Detect which cell encompasses the target text, then output its (x, y) center coordinate. 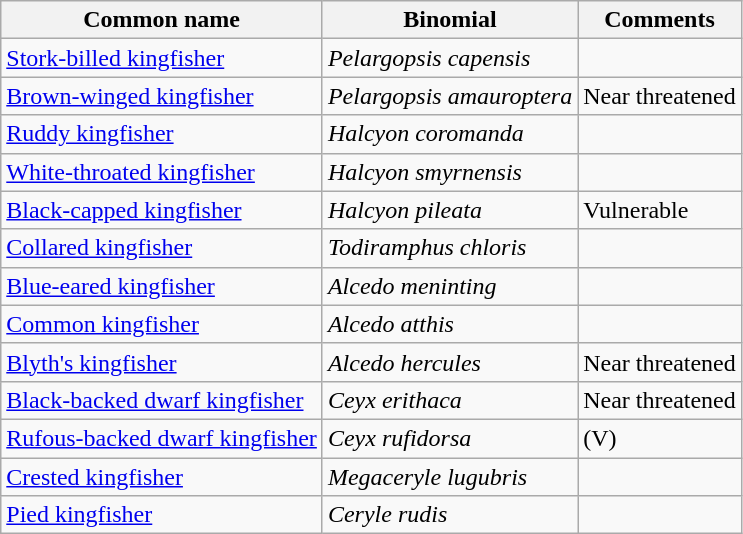
Todiramphus chloris (450, 248)
Black-capped kingfisher (162, 210)
Alcedo atthis (450, 324)
Halcyon coromanda (450, 134)
Ceyx rufidorsa (450, 438)
Alcedo hercules (450, 362)
Crested kingfisher (162, 477)
Pelargopsis capensis (450, 58)
Blue-eared kingfisher (162, 286)
(V) (660, 438)
Comments (660, 20)
Ceyx erithaca (450, 400)
Vulnerable (660, 210)
Common kingfisher (162, 324)
Halcyon smyrnensis (450, 172)
Rufous-backed dwarf kingfisher (162, 438)
Common name (162, 20)
Brown-winged kingfisher (162, 96)
White-throated kingfisher (162, 172)
Ceryle rudis (450, 515)
Binomial (450, 20)
Stork-billed kingfisher (162, 58)
Black-backed dwarf kingfisher (162, 400)
Blyth's kingfisher (162, 362)
Pied kingfisher (162, 515)
Collared kingfisher (162, 248)
Ruddy kingfisher (162, 134)
Halcyon pileata (450, 210)
Alcedo meninting (450, 286)
Pelargopsis amauroptera (450, 96)
Megaceryle lugubris (450, 477)
